Find where the given text appears and provide that cell's center as [X, Y] coordinate. 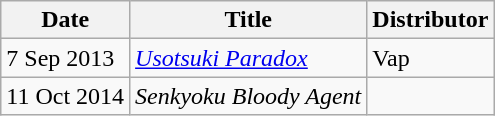
Distributor [430, 20]
Usotsuki Paradox [248, 58]
11 Oct 2014 [66, 96]
Vap [430, 58]
7 Sep 2013 [66, 58]
Date [66, 20]
Title [248, 20]
Senkyoku Bloody Agent [248, 96]
